Scan for the cell matching the given text and deliver its [x, y] coordinate at center. 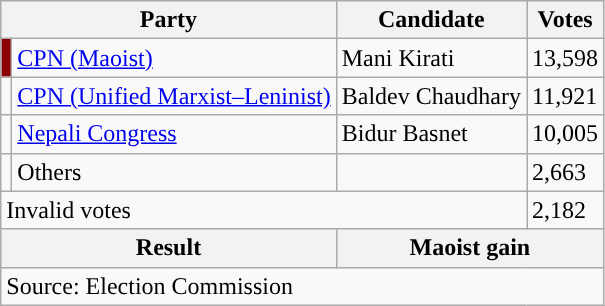
11,921 [566, 96]
2,663 [566, 172]
Party [168, 20]
13,598 [566, 58]
Result [168, 248]
Bidur Basnet [431, 134]
Candidate [431, 20]
2,182 [566, 210]
CPN (Maoist) [174, 58]
Baldev Chaudhary [431, 96]
10,005 [566, 134]
CPN (Unified Marxist–Leninist) [174, 96]
Maoist gain [470, 248]
Source: Election Commission [302, 286]
Votes [566, 20]
Nepali Congress [174, 134]
Mani Kirati [431, 58]
Invalid votes [264, 210]
Others [174, 172]
